From the cell containing the given text, extract its center point as (x, y) coordinate. 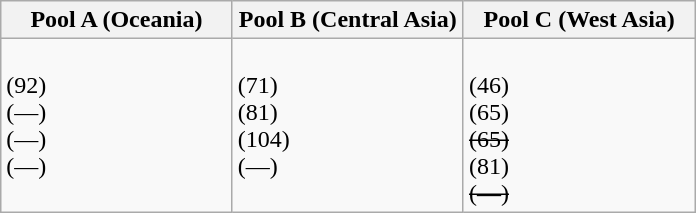
(92) (—) (—) (—) (116, 126)
Pool C (West Asia) (578, 20)
(46) (65) (65) (81) (—) (578, 126)
Pool A (Oceania) (116, 20)
Pool B (Central Asia) (348, 20)
(71) (81) (104) (—) (348, 126)
